Locate the cell with the specified text and output its [x, y] center coordinate. 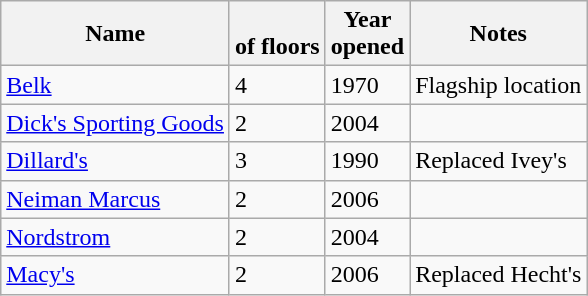
Neiman Marcus [116, 199]
Yearopened [367, 34]
Notes [498, 34]
4 [277, 85]
Flagship location [498, 85]
1990 [367, 161]
Belk [116, 85]
Macy's [116, 275]
3 [277, 161]
Dick's Sporting Goods [116, 123]
1970 [367, 85]
Nordstrom [116, 237]
of floors [277, 34]
Replaced Ivey's [498, 161]
Replaced Hecht's [498, 275]
Name [116, 34]
Dillard's [116, 161]
